Identify which cell holds the provided text, then report its (X, Y) central coordinate. 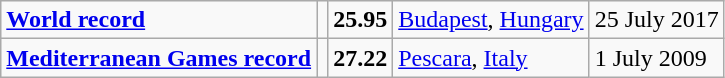
27.22 (360, 58)
25 July 2017 (656, 20)
Budapest, Hungary (491, 20)
World record (159, 20)
25.95 (360, 20)
Pescara, Italy (491, 58)
1 July 2009 (656, 58)
Mediterranean Games record (159, 58)
